Locate the cell with the specified text and output its [x, y] center coordinate. 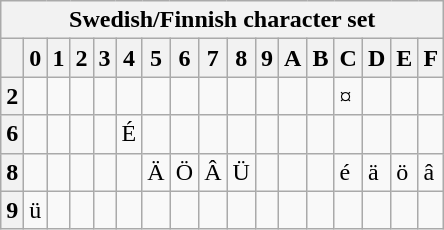
D [376, 58]
C [348, 58]
Ü [241, 172]
¤ [348, 96]
Ä [156, 172]
Ö [184, 172]
ö [404, 172]
E [404, 58]
É [129, 134]
3 [104, 58]
4 [129, 58]
1 [58, 58]
A [292, 58]
Swedish/Finnish character set [222, 20]
â [431, 172]
ä [376, 172]
B [320, 58]
é [348, 172]
0 [36, 58]
5 [156, 58]
Â [213, 172]
7 [213, 58]
F [431, 58]
ü [36, 210]
